Search for the cell housing the specified text and yield its (x, y) center coordinate. 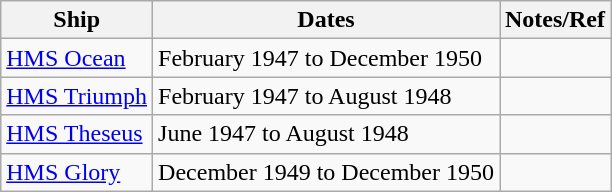
December 1949 to December 1950 (326, 172)
June 1947 to August 1948 (326, 134)
Ship (77, 20)
February 1947 to December 1950 (326, 58)
HMS Triumph (77, 96)
HMS Glory (77, 172)
Notes/Ref (556, 20)
February 1947 to August 1948 (326, 96)
HMS Ocean (77, 58)
Dates (326, 20)
HMS Theseus (77, 134)
